Pinpoint the cell where the given text exists, returning its [x, y] midpoint coordinate. 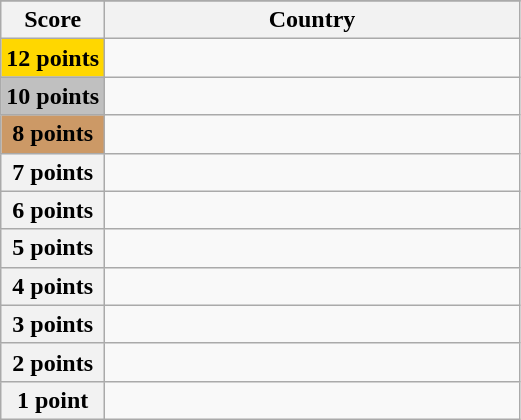
5 points [53, 248]
12 points [53, 58]
Score [53, 20]
10 points [53, 96]
4 points [53, 286]
7 points [53, 172]
8 points [53, 134]
3 points [53, 324]
1 point [53, 400]
6 points [53, 210]
Country [312, 20]
2 points [53, 362]
